Identify which cell holds the provided text, then report its [X, Y] central coordinate. 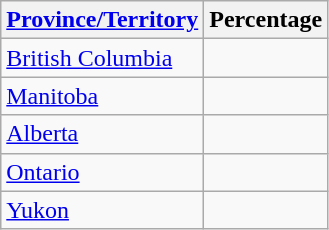
Ontario [102, 172]
Province/Territory [102, 20]
Percentage [266, 20]
Yukon [102, 210]
British Columbia [102, 58]
Alberta [102, 134]
Manitoba [102, 96]
